Return (X, Y) of the center of cell containing provided text 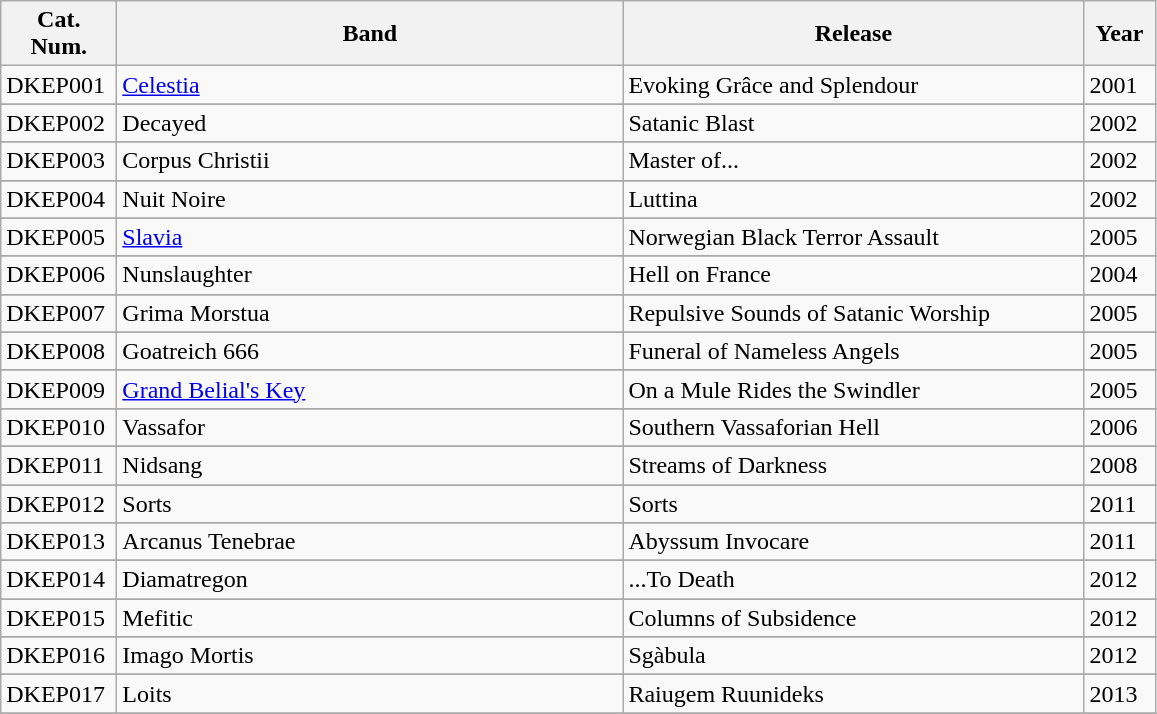
DKEP008 (59, 351)
Evoking Grâce and Splendour (854, 85)
2006 (1120, 427)
Southern Vassaforian Hell (854, 427)
DKEP009 (59, 389)
Goatreich 666 (370, 351)
Funeral of Nameless Angels (854, 351)
Columns of Subsidence (854, 618)
DKEP007 (59, 313)
Arcanus Tenebrae (370, 542)
Nuit Noire (370, 199)
2004 (1120, 275)
2001 (1120, 85)
DKEP010 (59, 427)
Raiugem Ruunideks (854, 694)
Vassafor (370, 427)
DKEP011 (59, 465)
Year (1120, 34)
DKEP006 (59, 275)
DKEP012 (59, 503)
Norwegian Black Terror Assault (854, 237)
Streams of Darkness (854, 465)
DKEP014 (59, 580)
DKEP005 (59, 237)
Nunslaughter (370, 275)
Mefitic (370, 618)
Satanic Blast (854, 123)
Grima Morstua (370, 313)
Luttina (854, 199)
DKEP016 (59, 656)
Repulsive Sounds of Satanic Worship (854, 313)
Master of... (854, 161)
Sgàbula (854, 656)
Band (370, 34)
Abyssum Invocare (854, 542)
DKEP001 (59, 85)
On a Mule Rides the Swindler (854, 389)
Decayed (370, 123)
DKEP013 (59, 542)
Diamatregon (370, 580)
Corpus Christii (370, 161)
Slavia (370, 237)
DKEP015 (59, 618)
2013 (1120, 694)
Cat. Num. (59, 34)
Nidsang (370, 465)
Imago Mortis (370, 656)
Hell on France (854, 275)
DKEP003 (59, 161)
DKEP002 (59, 123)
2008 (1120, 465)
Grand Belial's Key (370, 389)
Loits (370, 694)
Release (854, 34)
DKEP017 (59, 694)
Celestia (370, 85)
...To Death (854, 580)
DKEP004 (59, 199)
